Detect which cell encompasses the target text, then output its [X, Y] center coordinate. 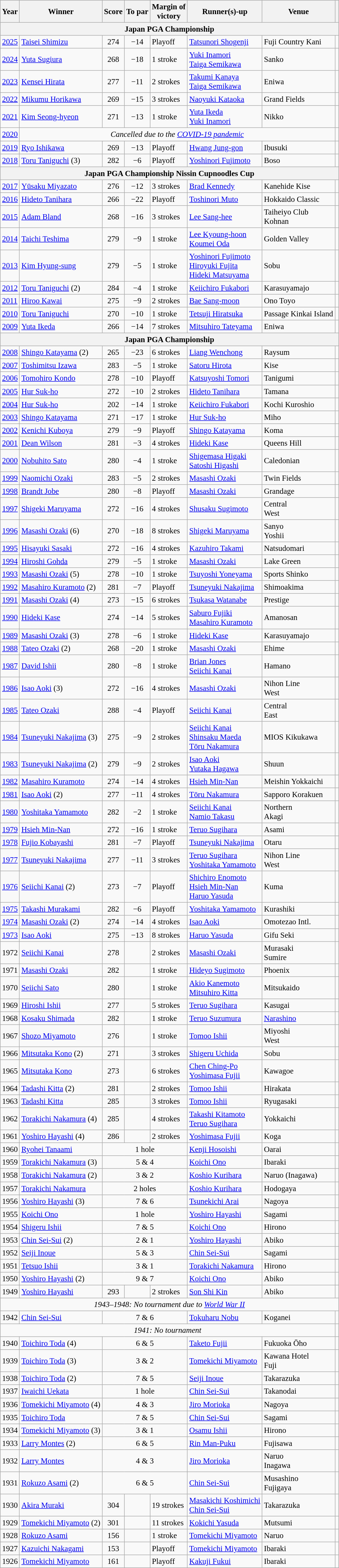
Gifu Seki [298, 935]
2018 [10, 160]
Tomekichi Miyamoto (3) [61, 1430]
Toshinori Muto [225, 199]
265 [113, 352]
Kurashiki [298, 909]
1926 [10, 1561]
Seiichi Sato [61, 988]
1999 [10, 478]
1972 [10, 952]
Kim Seong-hyeon [61, 117]
2005 [10, 391]
1970 [10, 988]
1975 [10, 909]
Tadashi Kitta (2) [61, 1089]
Kise [298, 366]
Tanigumi [298, 379]
304 [113, 1505]
1982 [10, 782]
Larry Montes [61, 1461]
Tomohiro Kondo [61, 379]
Yoshinori Fujimoto Hiroyuki Fujita Hideki Matsuyama [225, 266]
Yoshiro Hayashi (3) [61, 1201]
Year [10, 12]
Shozo Miyamoto [61, 1036]
Koma [298, 430]
Otaru [298, 842]
1980 [10, 812]
Taichi Teshima [61, 239]
9 & 7 [145, 1279]
Meishin Yokkaichi [298, 782]
Isao Aoki (2) [61, 794]
1976 [10, 887]
1956 [10, 1201]
Yokkaichi [298, 1119]
1927 [10, 1549]
1992 [10, 587]
Fujio Kobayashi [61, 842]
−17 [137, 417]
2017 [10, 186]
1993 [10, 574]
1940 [10, 1343]
Margin ofvictory [169, 12]
−22 [137, 199]
Tsuneyuki Nakajima (3) [61, 737]
Rokuzo Asami (2) [61, 1483]
Tsuyoshi Yoneyama [225, 574]
Yuta Sugiura [61, 60]
1934 [10, 1430]
Teruo Sugihara Yoshitaka Yamamoto [225, 860]
SanyoYoshii [298, 531]
Masashi Ozaki (3) [61, 635]
Akira Muraki [61, 1505]
Cancelled due to the COVID-19 pandemic [177, 134]
1966 [10, 1053]
−23 [137, 352]
1932 [10, 1461]
1955 [10, 1214]
Kasugai [298, 1005]
Masashi Ozaki (2) [61, 922]
Yoshimasa Fujii [225, 1136]
Tsunekichi Arai [225, 1201]
1995 [10, 548]
Masahiro Kuramoto (2) [61, 587]
5 & 3 [145, 1253]
Kim Hyung-sung [61, 266]
Hirakata [298, 1089]
Lee Kyoung-hoon Koumei Oda [225, 239]
153 [113, 1549]
Twin Fields [298, 478]
Takashi Kitamoto Teruo Sugihara [225, 1119]
1933 [10, 1443]
Kokichi Yasuda [225, 1523]
Kenichi Kuboya [61, 430]
1978 [10, 842]
Toru Taniguchi (3) [61, 160]
Fujisawa [298, 1443]
1979 [10, 830]
11 strokes [169, 1523]
Rin Man-Puku [225, 1443]
Oarai [298, 1150]
Bae Sang-moon [225, 301]
Passage Kinkai Island [298, 314]
Yoshiro Hayashi (2) [61, 1279]
1967 [10, 1036]
1991 [10, 600]
Shichiro Enomoto Hsieh Min-Nan Haruo Yasuda [225, 887]
Saburo Fujiki Masahiro Kuramoto [225, 618]
Ryohei Tanaami [61, 1150]
1929 [10, 1523]
Kanehide Kise [298, 186]
1931 [10, 1483]
Kawagoe [298, 1071]
Hamano [298, 666]
1953 [10, 1240]
1977 [10, 860]
2008 [10, 352]
1928 [10, 1536]
1958 [10, 1175]
Dean Wilson [61, 443]
Rokuzo Asami [61, 1536]
301 [113, 1523]
286 [113, 1136]
2020 [10, 134]
5 & 4 [145, 1163]
Shimoakima [298, 587]
Kazuichi Nakagami [61, 1549]
Shingo Katayama (2) [61, 352]
Akio Kanemoto Mitsuhiro Kitta [225, 988]
To par [137, 12]
1951 [10, 1266]
Queens Hill [298, 443]
1939 [10, 1361]
Toichiro Toda (4) [61, 1343]
Teruo Suzumura [225, 1018]
1987 [10, 666]
293 [113, 1292]
1937 [10, 1392]
2000 [10, 461]
1954 [10, 1227]
Seiichi Kanai Shinsaku Maeda Tōru Nakamura [225, 737]
2019 [10, 148]
Brian Jones Seiichi Kanai [225, 666]
2009 [10, 327]
Katsuyoshi Tomori [225, 379]
1936 [10, 1404]
Venue [298, 12]
Naruo (Inagawa) [298, 1175]
Yuta Ikeda Yuki Inamori [225, 117]
Iwaichi Uekata [61, 1392]
2011 [10, 301]
Sanko [298, 60]
2 holes [145, 1188]
Seiichi Kanai Namio Takasu [225, 812]
Ono Toyo [298, 301]
Fukuoka Ōho [298, 1343]
Toru Taniguchi [61, 314]
1964 [10, 1089]
Son Shi Kin [225, 1292]
Torakichi Nakamura (4) [61, 1119]
MiyoshiWest [298, 1036]
2002 [10, 430]
Ibusuki [298, 148]
Grand Fields [298, 99]
Phoenix [298, 970]
1996 [10, 531]
Takashi Murakami [61, 909]
1974 [10, 922]
1973 [10, 935]
2010 [10, 314]
1957 [10, 1188]
Score [113, 12]
1988 [10, 648]
Yuki Inamori Taiga Semikawa [225, 60]
Toichiro Toda (2) [61, 1379]
−20 [137, 648]
Winner [61, 12]
1989 [10, 635]
MurasakiSumire [298, 952]
Brandt Jobe [61, 491]
Seiichi Kanai (2) [61, 887]
1969 [10, 1005]
Tateo Ozaki [61, 710]
Mitsutaka Kono (2) [61, 1053]
1950 [10, 1279]
1997 [10, 509]
2006 [10, 379]
Chen Ching-Po Yoshimasa Fujii [225, 1071]
Torakichi Nakamura (2) [61, 1175]
Shigeru Ishii [61, 1227]
1938 [10, 1379]
CentralWest [298, 509]
1984 [10, 737]
Toru Taniguchi (2) [61, 288]
1963 [10, 1101]
Toichiro Toda (3) [61, 1361]
Larry Montes (2) [61, 1443]
Tadashi Kitta [61, 1101]
Naruo [298, 1536]
19 strokes [169, 1505]
2024 [10, 60]
2015 [10, 217]
Miho [298, 417]
Amanosan [298, 618]
Naomichi Ozaki [61, 478]
7 strokes [169, 327]
NaruoInagawa [298, 1461]
Toichiro Toda [61, 1417]
1981 [10, 794]
Caledonian [298, 461]
Omotezao Intl. [298, 922]
Tomekichi Miyamoto (2) [61, 1523]
Yūsaku Miyazato [61, 186]
Kakuji Fukui [225, 1561]
Prestige [298, 600]
Kazuhiro Takami [225, 548]
Tomekichi Miyamoto (4) [61, 1404]
Ehime [298, 648]
Shigemasa Higaki Satoshi Higashi [225, 461]
−3 [137, 443]
1985 [10, 710]
2016 [10, 199]
Masashi Ozaki (6) [61, 531]
1965 [10, 1071]
288 [113, 710]
Yoshinori Fujimoto [225, 160]
Tetsuji Hiratsuka [225, 314]
Fuji Country Kani [298, 42]
Adam Bland [61, 217]
MIOS Kikukawa [298, 737]
Tamana [298, 391]
1930 [10, 1505]
David Ishii [61, 666]
Taketo Fujii [225, 1343]
2001 [10, 443]
1994 [10, 562]
Boso [298, 160]
1949 [10, 1292]
Hideyo Sugimoto [225, 970]
1990 [10, 618]
1998 [10, 491]
Ryugasaki [298, 1101]
1952 [10, 1253]
284 [113, 288]
Isao Aoki (3) [61, 688]
Mitsukaido [298, 988]
202 [113, 404]
1959 [10, 1163]
NorthernAkagi [298, 812]
156 [113, 1536]
Lee Sang-hee [225, 217]
Masashi Ozaki (4) [61, 600]
Sports Shinko [298, 574]
Shusaku Sugimoto [225, 509]
Kosaku Shimada [61, 1018]
1983 [10, 764]
Haruo Yasuda [225, 935]
2007 [10, 366]
Koga [298, 1136]
Hiroo Kawai [61, 301]
Runner(s)-up [225, 12]
1941: No tournament [168, 1330]
Japan PGA Championship Nissin Cupnoodles Cup [170, 173]
MusashinoFujigaya [298, 1483]
Nikko [298, 117]
Asami [298, 830]
Chin Sei-Sui (2) [61, 1240]
Grandage [298, 491]
Osamu Ishii [225, 1430]
Golden Valley [298, 239]
Hisayuki Sasaki [61, 548]
Kensei Hirata [61, 82]
2022 [10, 99]
1961 [10, 1136]
161 [113, 1561]
Isao Aoki Yutaka Hagawa [225, 764]
−2 [137, 812]
Mutsumi [298, 1523]
2021 [10, 117]
Koganei [298, 1318]
Hokkaido Classic [298, 199]
Tōru Nakamura [225, 794]
1960 [10, 1150]
Raysum [298, 352]
Tatsunori Shogenji [225, 42]
Takanodai [298, 1392]
Masahiro Kuramoto [61, 782]
Tokuharu Nobu [225, 1318]
Tateo Ozaki (2) [61, 648]
Nobuhito Sato [61, 461]
1968 [10, 1018]
Hiroshi Gohda [61, 562]
Hiroshi Ishii [61, 1005]
2 & 1 [145, 1240]
Tsukasa Watanabe [225, 600]
Shuun [298, 764]
−12 [137, 186]
Taisei Shimizu [61, 42]
Lake Green [298, 562]
1962 [10, 1119]
Torakichi Nakamura (3) [61, 1163]
Natsudomari [298, 548]
2004 [10, 404]
Mitsuhiro Tateyama [225, 327]
Satoru Hirota [225, 366]
Narashino [298, 1018]
Liang Wenchong [225, 352]
Mikumu Horikawa [61, 99]
Brad Kennedy [225, 186]
Kuma [298, 887]
Naoyuki Kataoka [225, 99]
2013 [10, 266]
2014 [10, 239]
2025 [10, 42]
1986 [10, 688]
Tetsuo Ishii [61, 1266]
Kawana HotelFuji [298, 1361]
Ryo Ishikawa [61, 148]
1935 [10, 1417]
Yoshiro Hayashi (4) [61, 1136]
Masashi Ozaki (5) [61, 574]
Toshimitsu Izawa [61, 366]
1971 [10, 970]
Shigeru Uchida [225, 1053]
Mitsutaka Kono [61, 1071]
Hodogaya [298, 1188]
Kochi Kuroshio [298, 404]
CentralEast [298, 710]
Tsuneyuki Nakajima (2) [61, 764]
1943–1948: No tournament due to World War II [170, 1305]
Taiheiyo ClubKohnan [298, 217]
2023 [10, 82]
2003 [10, 417]
1942 [10, 1318]
Kenji Hosoishi [225, 1150]
Yuta Ikeda [61, 327]
Sapporo Korakuen [298, 794]
Hwang Jung-gon [225, 148]
Takumi Kanaya Taiga Semikawa [225, 82]
Masakichi Koshimichi Chin Sei-Sui [225, 1505]
2012 [10, 288]
